Search for the cell housing the specified text and yield its (X, Y) center coordinate. 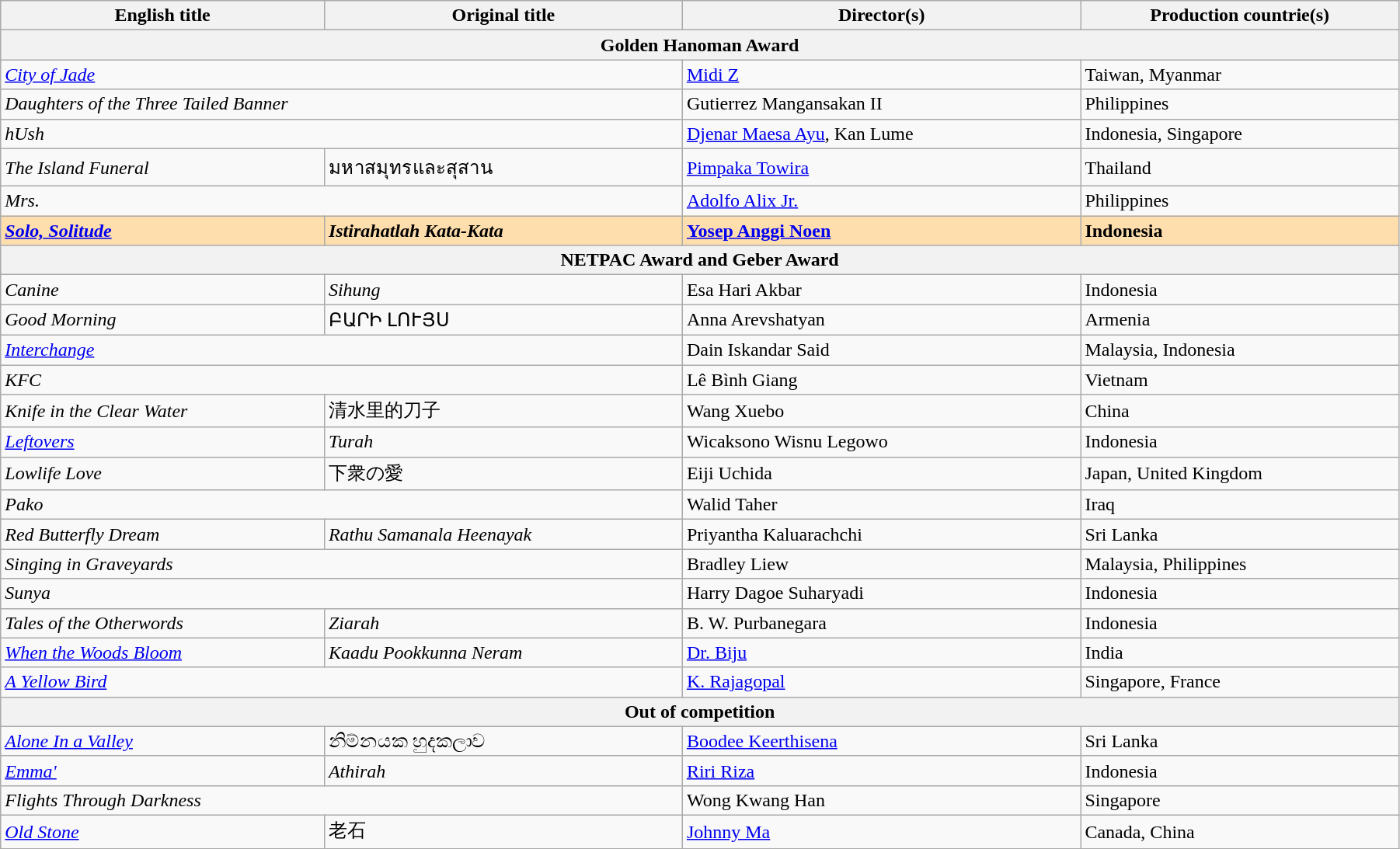
Canada, China (1240, 831)
Malaysia, Indonesia (1240, 350)
Good Morning (163, 320)
Rathu Samanala Heenayak (503, 534)
Armenia (1240, 320)
KFC (342, 380)
Alone In a Valley (163, 741)
Red Butterfly Dream (163, 534)
Iraq (1240, 505)
Pako (342, 505)
Esa Hari Akbar (881, 290)
Tales of the Otherwords (163, 623)
Ziarah (503, 623)
Solo, Solitude (163, 231)
Sunya (342, 593)
Riri Riza (881, 771)
Production countrie(s) (1240, 16)
Knife in the Clear Water (163, 412)
Dr. Biju (881, 652)
City of Jade (342, 75)
Leftovers (163, 442)
China (1240, 412)
Taiwan, Myanmar (1240, 75)
Japan, United Kingdom (1240, 474)
Midi Z (881, 75)
Harry Dagoe Suharyadi (881, 593)
Thailand (1240, 168)
Lowlife Love (163, 474)
ԲԱՐԻ ԼՈՒՅՍ (503, 320)
NETPAC Award and Geber Award (700, 260)
hUsh (342, 134)
Yosep Anggi Noen (881, 231)
Singapore (1240, 800)
下衆の愛 (503, 474)
Original title (503, 16)
A Yellow Bird (342, 682)
Old Stone (163, 831)
India (1240, 652)
Golden Hanoman Award (700, 45)
Sihung (503, 290)
Adolfo Alix Jr. (881, 201)
නිම්නයක හුදකලාව (503, 741)
English title (163, 16)
Anna Arevshatyan (881, 320)
Dain Iskandar Said (881, 350)
Bradley Liew (881, 564)
老石 (503, 831)
Athirah (503, 771)
Johnny Ma (881, 831)
Canine (163, 290)
Boodee Keerthisena (881, 741)
Gutierrez Mangansakan II (881, 104)
Malaysia, Philippines (1240, 564)
Lê Bình Giang (881, 380)
Mrs. (342, 201)
Singapore, France (1240, 682)
Turah (503, 442)
Djenar Maesa Ayu, Kan Lume (881, 134)
Istirahatlah Kata-Kata (503, 231)
Daughters of the Three Tailed Banner (342, 104)
Wong Kwang Han (881, 800)
K. Rajagopal (881, 682)
มหาสมุทรและสุสาน (503, 168)
Out of competition (700, 712)
B. W. Purbanegara (881, 623)
When the Woods Bloom (163, 652)
Eiji Uchida (881, 474)
清水里的刀子 (503, 412)
Pimpaka Towira (881, 168)
Walid Taher (881, 505)
Wicaksono Wisnu Legowo (881, 442)
Interchange (342, 350)
Emma' (163, 771)
Priyantha Kaluarachchi (881, 534)
Indonesia, Singapore (1240, 134)
Director(s) (881, 16)
Singing in Graveyards (342, 564)
Flights Through Darkness (342, 800)
Wang Xuebo (881, 412)
Vietnam (1240, 380)
The Island Funeral (163, 168)
Kaadu Pookkunna Neram (503, 652)
